Search for the cell housing the specified text and yield its (x, y) center coordinate. 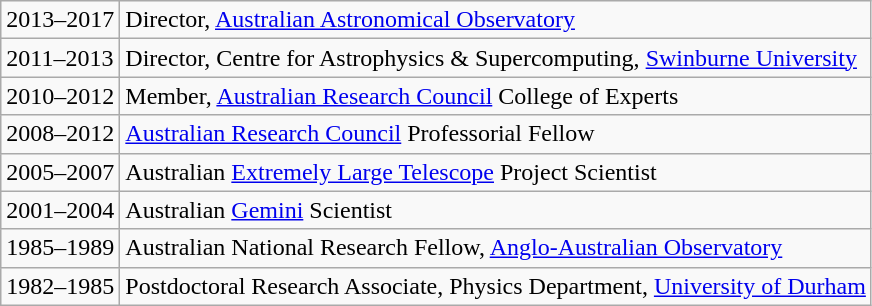
2010–2012 (60, 96)
Australian Research Council Professorial Fellow (496, 134)
2001–2004 (60, 210)
1982–1985 (60, 286)
Australian Extremely Large Telescope Project Scientist (496, 172)
2008–2012 (60, 134)
Member, Australian Research Council College of Experts (496, 96)
1985–1989 (60, 248)
Director, Centre for Astrophysics & Supercomputing, Swinburne University (496, 58)
2005–2007 (60, 172)
2013–2017 (60, 20)
Director, Australian Astronomical Observatory (496, 20)
Australian Gemini Scientist (496, 210)
2011–2013 (60, 58)
Postdoctoral Research Associate, Physics Department, University of Durham (496, 286)
Australian National Research Fellow, Anglo-Australian Observatory (496, 248)
